Return [X, Y] of the center of cell containing provided text 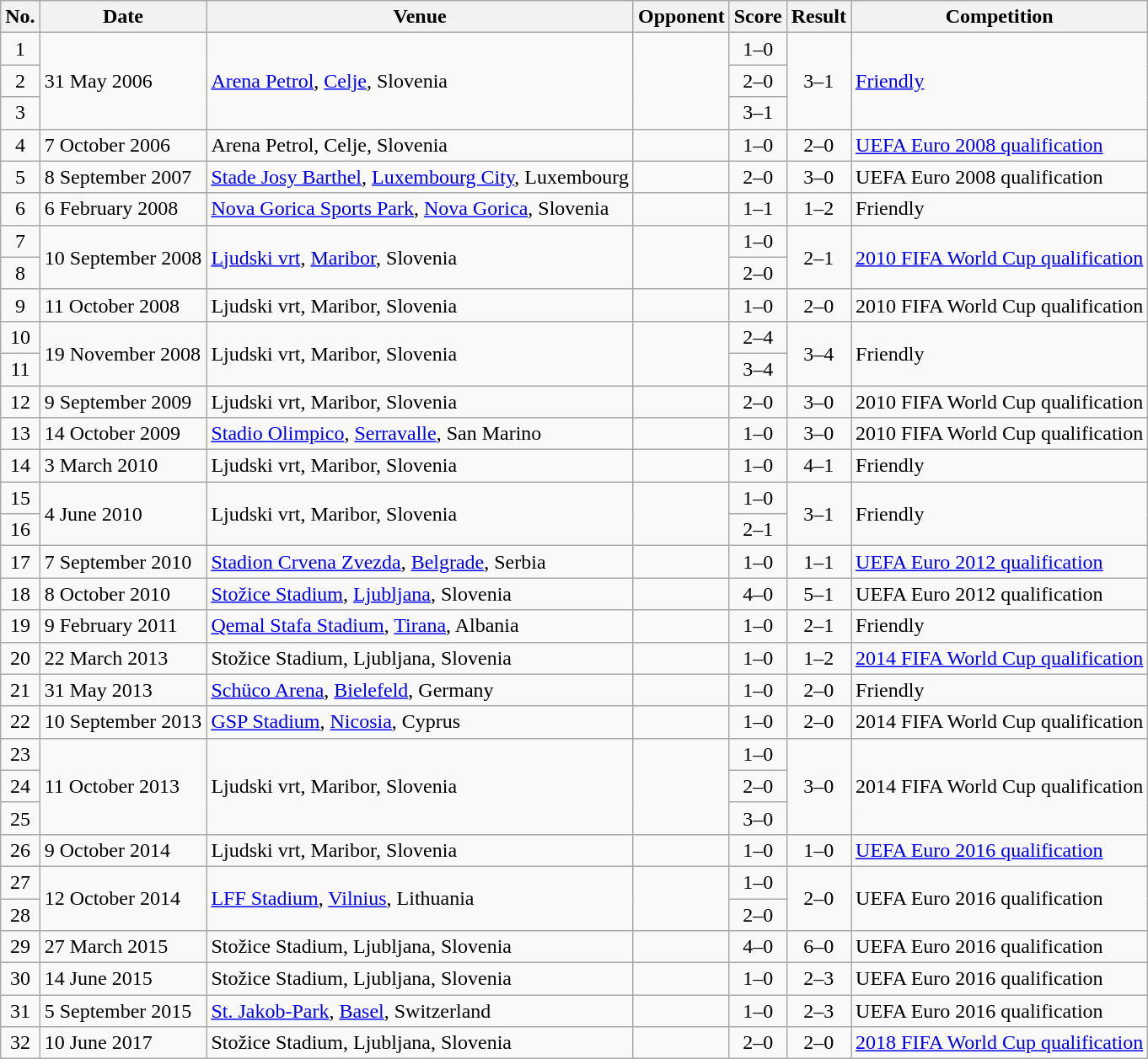
18 [20, 594]
11 [20, 369]
9 February 2011 [123, 626]
5 [20, 177]
Stadion Crvena Zvezda, Belgrade, Serbia [420, 562]
31 May 2013 [123, 690]
32 [20, 1043]
Stade Josy Barthel, Luxembourg City, Luxembourg [420, 177]
8 October 2010 [123, 594]
3 [20, 113]
7 September 2010 [123, 562]
11 October 2013 [123, 786]
19 November 2008 [123, 353]
2–4 [758, 337]
9 [20, 305]
12 [20, 402]
1 [20, 49]
7 October 2006 [123, 145]
5 September 2015 [123, 1011]
21 [20, 690]
8 [20, 273]
24 [20, 786]
Nova Gorica Sports Park, Nova Gorica, Slovenia [420, 209]
14 [20, 466]
Qemal Stafa Stadium, Tirana, Albania [420, 626]
10 [20, 337]
LFF Stadium, Vilnius, Lithuania [420, 898]
31 May 2006 [123, 81]
Score [758, 17]
19 [20, 626]
Date [123, 17]
2 [20, 81]
20 [20, 658]
4 [20, 145]
3 March 2010 [123, 466]
7 [20, 241]
6–0 [818, 947]
4 June 2010 [123, 514]
Opponent [681, 17]
GSP Stadium, Nicosia, Cyprus [420, 722]
9 September 2009 [123, 402]
10 September 2008 [123, 257]
No. [20, 17]
27 March 2015 [123, 947]
Venue [420, 17]
25 [20, 818]
2018 FIFA World Cup qualification [1000, 1043]
6 [20, 209]
31 [20, 1011]
St. Jakob-Park, Basel, Switzerland [420, 1011]
30 [20, 979]
4–1 [818, 466]
28 [20, 914]
Stadio Olimpico, Serravalle, San Marino [420, 434]
14 June 2015 [123, 979]
8 September 2007 [123, 177]
Schüco Arena, Bielefeld, Germany [420, 690]
6 February 2008 [123, 209]
29 [20, 947]
9 October 2014 [123, 850]
14 October 2009 [123, 434]
11 October 2008 [123, 305]
17 [20, 562]
16 [20, 530]
26 [20, 850]
10 June 2017 [123, 1043]
10 September 2013 [123, 722]
22 [20, 722]
13 [20, 434]
27 [20, 882]
12 October 2014 [123, 898]
15 [20, 498]
5–1 [818, 594]
22 March 2013 [123, 658]
Competition [1000, 17]
Result [818, 17]
23 [20, 754]
